Capture the cell that displays the provided text and extract its [x, y] central coordinate. 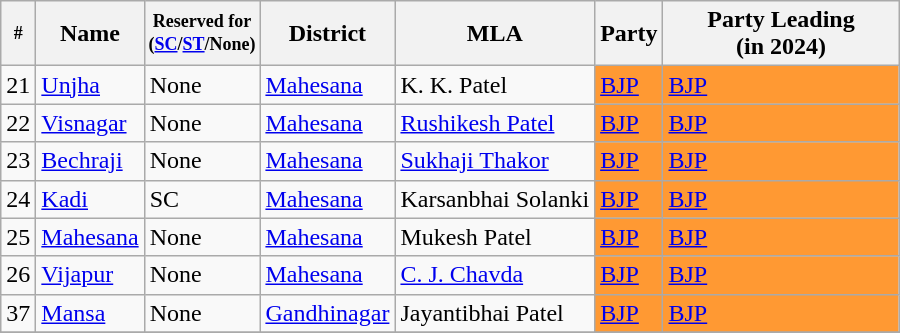
24 [18, 199]
22 [18, 123]
23 [18, 161]
Karsanbhai Solanki [495, 199]
District [328, 34]
Party [629, 34]
26 [18, 275]
Party Leading(in 2024) [781, 34]
Unjha [90, 85]
Bechraji [90, 161]
Visnagar [90, 123]
21 [18, 85]
# [18, 34]
Mansa [90, 313]
Mukesh Patel [495, 237]
Sukhaji Thakor [495, 161]
Rushikesh Patel [495, 123]
SC [202, 199]
37 [18, 313]
25 [18, 237]
Name [90, 34]
Kadi [90, 199]
Jayantibhai Patel [495, 313]
Reserved for(SC/ST/None) [202, 34]
Gandhinagar [328, 313]
K. K. Patel [495, 85]
C. J. Chavda [495, 275]
MLA [495, 34]
Vijapur [90, 275]
